Scan for the cell matching the given text and deliver its [X, Y] coordinate at center. 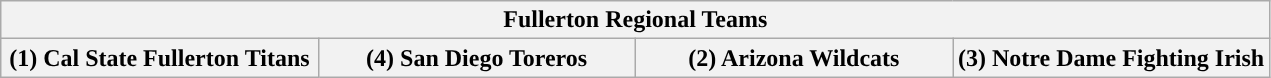
Fullerton Regional Teams [636, 20]
(1) Cal State Fullerton Titans [160, 58]
(2) Arizona Wildcats [794, 58]
(4) San Diego Toreros [476, 58]
(3) Notre Dame Fighting Irish [1110, 58]
